Return [X, Y] of the center of cell containing provided text 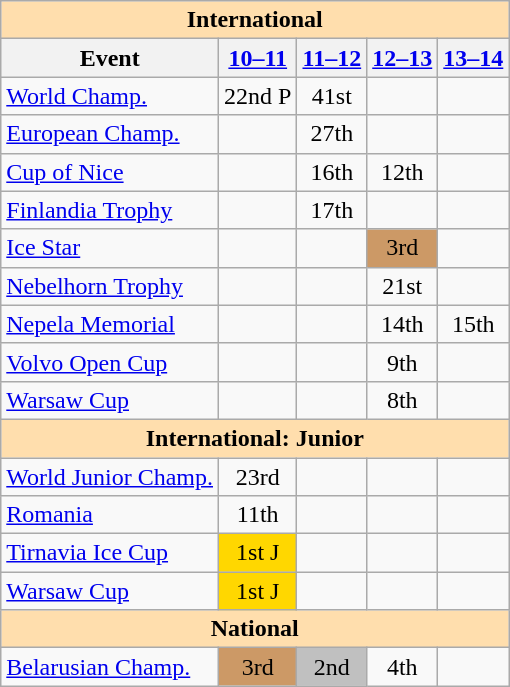
2nd [332, 667]
Volvo Open Cup [110, 362]
Romania [110, 515]
Cup of Nice [110, 172]
Finlandia Trophy [110, 210]
International: Junior [255, 438]
16th [332, 172]
Ice Star [110, 248]
International [255, 20]
23rd [258, 477]
11th [258, 515]
4th [402, 667]
12th [402, 172]
World Champ. [110, 96]
41st [332, 96]
Nebelhorn Trophy [110, 286]
10–11 [258, 58]
11–12 [332, 58]
15th [474, 324]
Event [110, 58]
European Champ. [110, 134]
21st [402, 286]
9th [402, 362]
World Junior Champ. [110, 477]
National [255, 629]
13–14 [474, 58]
8th [402, 400]
27th [332, 134]
Nepela Memorial [110, 324]
12–13 [402, 58]
17th [332, 210]
14th [402, 324]
22nd P [258, 96]
Tirnavia Ice Cup [110, 553]
Belarusian Champ. [110, 667]
